Locate the cell with the specified text and output its [X, Y] center coordinate. 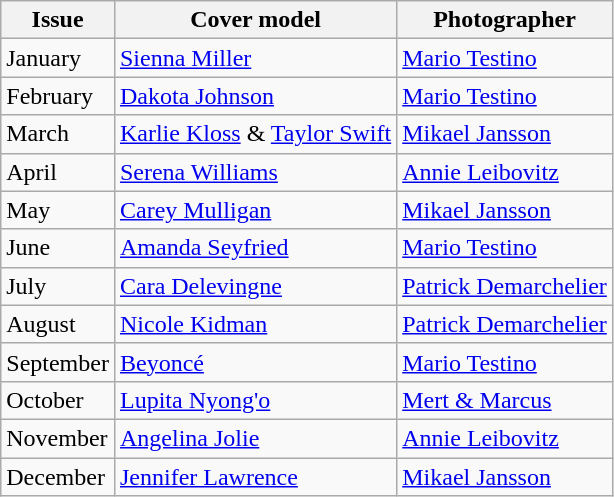
January [58, 58]
September [58, 362]
Carey Mulligan [255, 210]
April [58, 172]
Cara Delevingne [255, 286]
November [58, 438]
Serena Williams [255, 172]
Amanda Seyfried [255, 248]
Jennifer Lawrence [255, 477]
Karlie Kloss & Taylor Swift [255, 134]
Dakota Johnson [255, 96]
Lupita Nyong'o [255, 400]
February [58, 96]
Mert & Marcus [505, 400]
Cover model [255, 20]
July [58, 286]
Sienna Miller [255, 58]
Angelina Jolie [255, 438]
Issue [58, 20]
December [58, 477]
Beyoncé [255, 362]
June [58, 248]
May [58, 210]
Nicole Kidman [255, 324]
March [58, 134]
Photographer [505, 20]
October [58, 400]
August [58, 324]
